Return the (x, y) coordinate for the center point of the cell that contains the specified text.  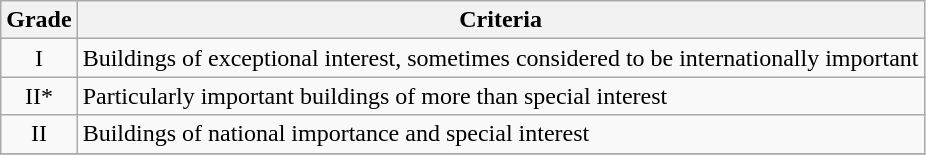
II (39, 134)
Criteria (500, 20)
I (39, 58)
Buildings of national importance and special interest (500, 134)
Grade (39, 20)
II* (39, 96)
Buildings of exceptional interest, sometimes considered to be internationally important (500, 58)
Particularly important buildings of more than special interest (500, 96)
